Pinpoint the cell where the given text exists, returning its (X, Y) midpoint coordinate. 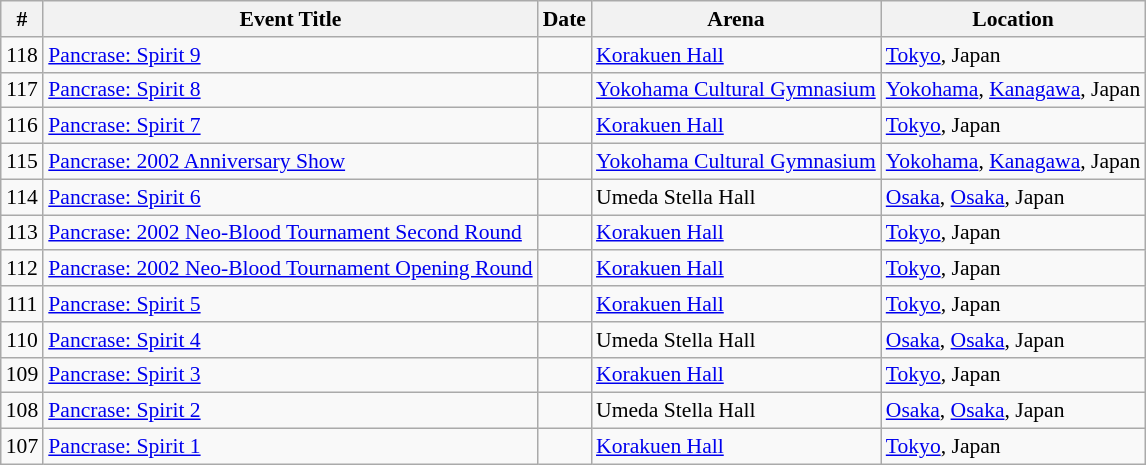
Pancrase: Spirit 1 (290, 447)
Pancrase: Spirit 4 (290, 340)
Pancrase: 2002 Neo-Blood Tournament Second Round (290, 233)
Date (564, 19)
117 (22, 90)
# (22, 19)
Pancrase: Spirit 9 (290, 55)
108 (22, 411)
118 (22, 55)
115 (22, 162)
Arena (736, 19)
107 (22, 447)
Pancrase: Spirit 2 (290, 411)
Pancrase: 2002 Anniversary Show (290, 162)
109 (22, 375)
113 (22, 233)
Pancrase: Spirit 7 (290, 126)
Pancrase: Spirit 3 (290, 375)
116 (22, 126)
112 (22, 269)
110 (22, 340)
Event Title (290, 19)
Pancrase: Spirit 8 (290, 90)
Pancrase: 2002 Neo-Blood Tournament Opening Round (290, 269)
Pancrase: Spirit 5 (290, 304)
Location (1014, 19)
Pancrase: Spirit 6 (290, 197)
111 (22, 304)
114 (22, 197)
